Return the [x, y] coordinate for the center point of the cell that contains the specified text.  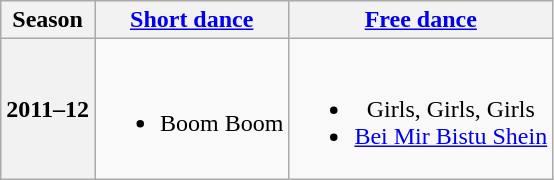
Free dance [421, 20]
Season [48, 20]
Girls, Girls, GirlsBei Mir Bistu Shein [421, 109]
Short dance [191, 20]
2011–12 [48, 109]
Boom Boom [191, 109]
